Identify which cell holds the provided text, then report its (X, Y) central coordinate. 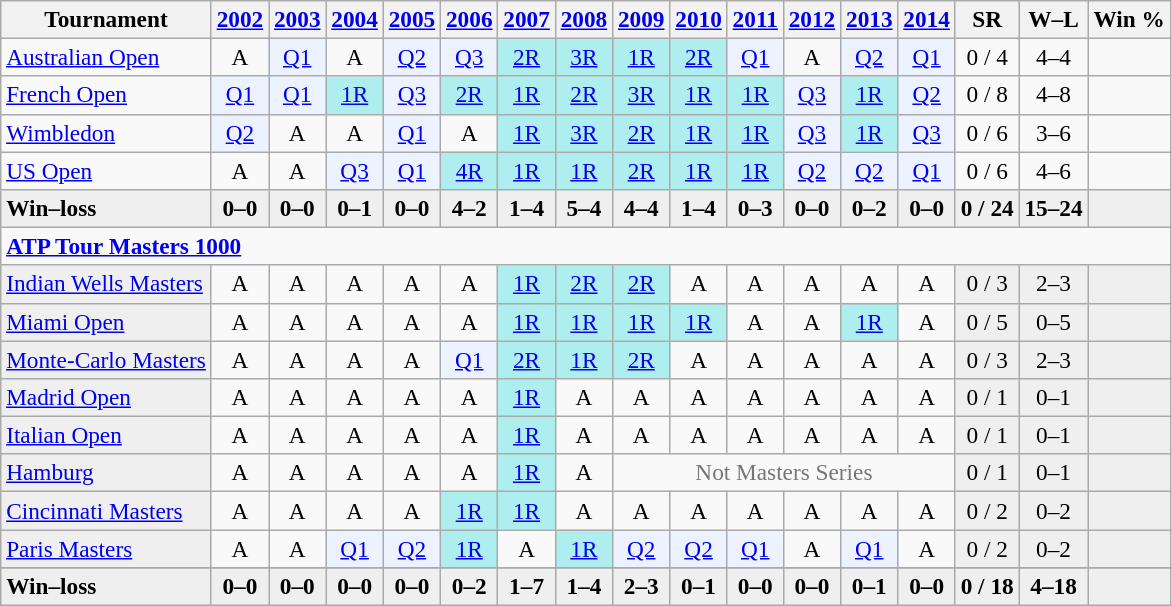
0 / 8 (987, 95)
5–4 (584, 208)
Miami Open (106, 322)
2014 (926, 19)
2008 (584, 19)
Hamburg (106, 473)
2011 (755, 19)
Tournament (106, 19)
2005 (412, 19)
4R (470, 170)
4–2 (470, 208)
0 / 18 (987, 586)
0–3 (755, 208)
0–5 (1054, 322)
SR (987, 19)
Monte-Carlo Masters (106, 359)
W–L (1054, 19)
2002 (240, 19)
Madrid Open (106, 397)
2003 (298, 19)
French Open (106, 95)
2007 (526, 19)
US Open (106, 170)
Indian Wells Masters (106, 284)
Win % (1129, 19)
Paris Masters (106, 548)
Not Masters Series (784, 473)
4–8 (1054, 95)
2012 (812, 19)
4–18 (1054, 586)
2004 (354, 19)
Wimbledon (106, 133)
2006 (470, 19)
15–24 (1054, 208)
2013 (870, 19)
0 / 24 (987, 208)
0 / 4 (987, 57)
1–7 (526, 586)
3–6 (1054, 133)
2009 (642, 19)
Australian Open (106, 57)
Italian Open (106, 435)
Cincinnati Masters (106, 510)
0 / 5 (987, 322)
ATP Tour Masters 1000 (586, 246)
2010 (698, 19)
4–6 (1054, 170)
